Scan for the cell matching the given text and deliver its [x, y] coordinate at center. 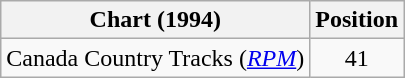
Position [357, 20]
Chart (1994) [156, 20]
Canada Country Tracks (RPM) [156, 58]
41 [357, 58]
